Return the [X, Y] coordinate for the center point of the cell that contains the specified text.  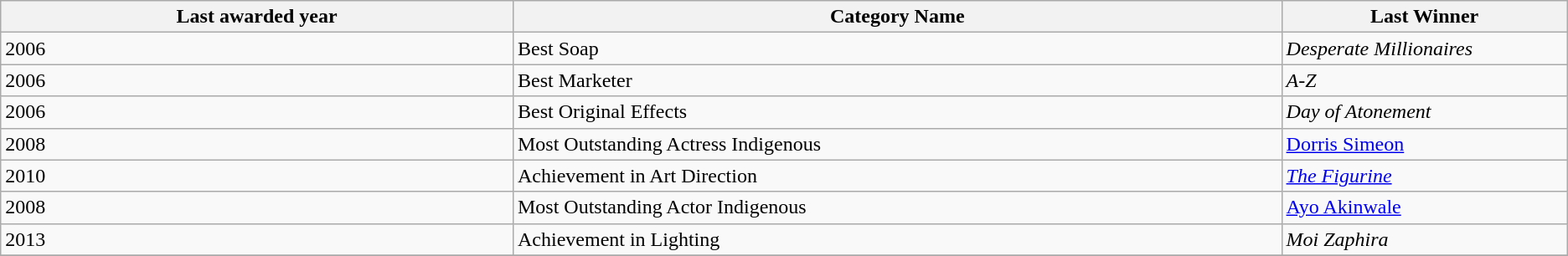
Moi Zaphira [1424, 239]
Last Winner [1424, 17]
Desperate Millionaires [1424, 49]
Achievement in Art Direction [897, 176]
Category Name [897, 17]
Best Soap [897, 49]
2013 [257, 239]
The Figurine [1424, 176]
Day of Atonement [1424, 112]
Best Marketer [897, 80]
Most Outstanding Actress Indigenous [897, 144]
Best Original Effects [897, 112]
2010 [257, 176]
Most Outstanding Actor Indigenous [897, 207]
Achievement in Lighting [897, 239]
Dorris Simeon [1424, 144]
Ayo Akinwale [1424, 207]
Last awarded year [257, 17]
A-Z [1424, 80]
